Output the [X, Y] coordinate of the center of the cell containing the given text.  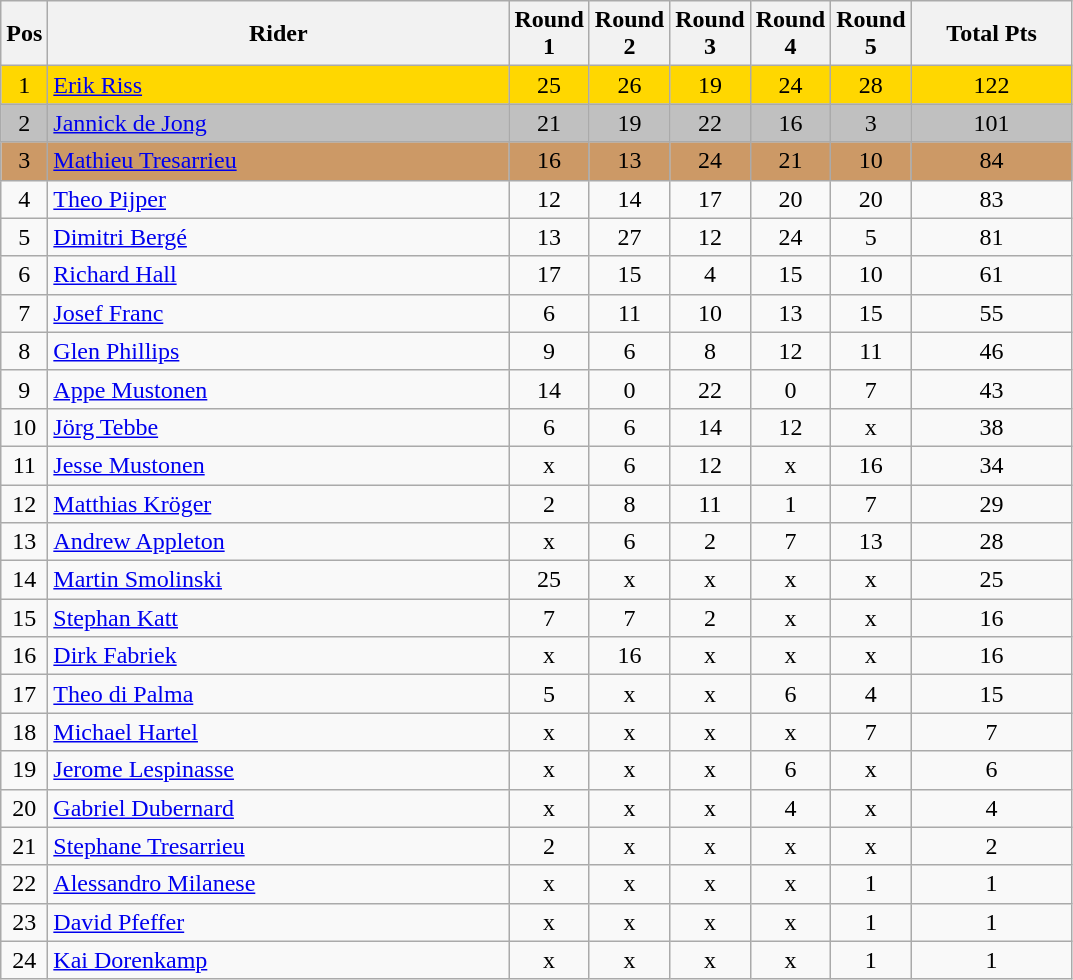
23 [24, 922]
Pos [24, 34]
61 [992, 275]
81 [992, 237]
83 [992, 199]
Stephane Tresarrieu [278, 846]
Round 1 [549, 34]
Richard Hall [278, 275]
Glen Phillips [278, 351]
34 [992, 465]
Jerome Lespinasse [278, 770]
Round 2 [629, 34]
38 [992, 427]
55 [992, 313]
Kai Dorenkamp [278, 960]
Theo di Palma [278, 694]
Dimitri Bergé [278, 237]
101 [992, 123]
Total Pts [992, 34]
26 [629, 85]
Alessandro Milanese [278, 884]
46 [992, 351]
Jesse Mustonen [278, 465]
Matthias Kröger [278, 503]
Andrew Appleton [278, 542]
Dirk Fabriek [278, 656]
84 [992, 161]
27 [629, 237]
Erik Riss [278, 85]
122 [992, 85]
Round 5 [871, 34]
Michael Hartel [278, 732]
43 [992, 389]
David Pfeffer [278, 922]
Martin Smolinski [278, 580]
Josef Franc [278, 313]
Theo Pijper [278, 199]
Jörg Tebbe [278, 427]
Appe Mustonen [278, 389]
Jannick de Jong [278, 123]
18 [24, 732]
Rider [278, 34]
Round 3 [710, 34]
Gabriel Dubernard [278, 808]
Stephan Katt [278, 618]
29 [992, 503]
Mathieu Tresarrieu [278, 161]
Round 4 [790, 34]
